Locate the cell with the specified text and output its [X, Y] center coordinate. 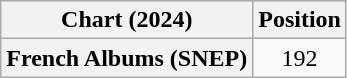
Position [300, 20]
Chart (2024) [127, 20]
French Albums (SNEP) [127, 58]
192 [300, 58]
